Scan for the cell matching the given text and deliver its (x, y) coordinate at center. 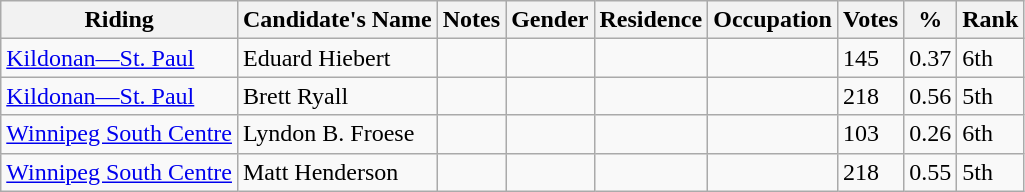
Rank (990, 20)
0.56 (930, 96)
Candidate's Name (337, 20)
Lyndon B. Froese (337, 134)
% (930, 20)
145 (870, 58)
0.26 (930, 134)
Riding (120, 20)
103 (870, 134)
Votes (870, 20)
0.37 (930, 58)
Notes (471, 20)
Brett Ryall (337, 96)
0.55 (930, 172)
Matt Henderson (337, 172)
Residence (651, 20)
Gender (550, 20)
Occupation (773, 20)
Eduard Hiebert (337, 58)
